Search for the cell housing the specified text and yield its (x, y) center coordinate. 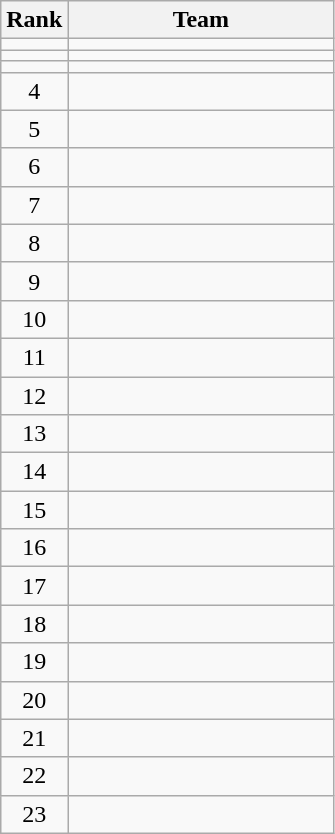
10 (34, 319)
Rank (34, 20)
12 (34, 395)
7 (34, 205)
11 (34, 357)
13 (34, 434)
18 (34, 624)
16 (34, 548)
9 (34, 281)
22 (34, 776)
5 (34, 129)
19 (34, 662)
8 (34, 243)
20 (34, 700)
21 (34, 738)
23 (34, 814)
14 (34, 472)
Team (201, 20)
4 (34, 91)
6 (34, 167)
15 (34, 510)
17 (34, 586)
